Provide the (X, Y) coordinate of the cell's center where the given text is located.  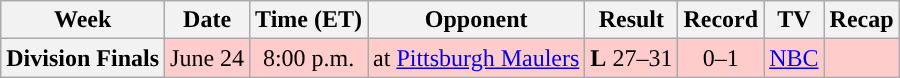
Division Finals (83, 58)
Date (208, 20)
Result (632, 20)
Time (ET) (309, 20)
TV (794, 20)
8:00 p.m. (309, 58)
June 24 (208, 58)
NBC (794, 58)
L 27–31 (632, 58)
at Pittsburgh Maulers (476, 58)
Opponent (476, 20)
0–1 (721, 58)
Week (83, 20)
Record (721, 20)
Recap (862, 20)
